Find where the given text appears and provide that cell's center as (x, y) coordinate. 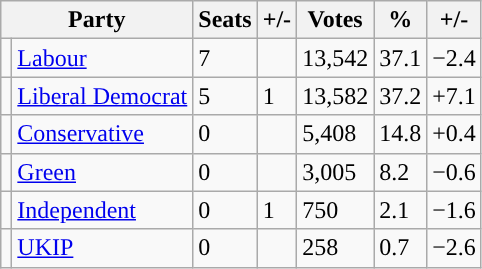
−2.6 (454, 248)
Votes (336, 20)
8.2 (400, 172)
+7.1 (454, 96)
Green (102, 172)
5 (225, 96)
3,005 (336, 172)
13,582 (336, 96)
−0.6 (454, 172)
750 (336, 210)
13,542 (336, 58)
2.1 (400, 210)
% (400, 20)
Liberal Democrat (102, 96)
14.8 (400, 134)
−2.4 (454, 58)
UKIP (102, 248)
Conservative (102, 134)
7 (225, 58)
Party (97, 20)
Labour (102, 58)
0.7 (400, 248)
+0.4 (454, 134)
Independent (102, 210)
258 (336, 248)
Seats (225, 20)
37.2 (400, 96)
5,408 (336, 134)
−1.6 (454, 210)
37.1 (400, 58)
